From the cell containing the given text, extract its center point as [x, y] coordinate. 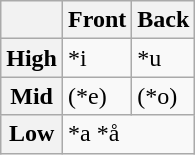
(*o) [164, 96]
Mid [32, 96]
(*e) [98, 96]
Low [32, 134]
*a *å [129, 134]
*u [164, 58]
*i [98, 58]
High [32, 58]
Front [98, 20]
Back [164, 20]
